Provide the (x, y) coordinate of the cell's center where the given text is located.  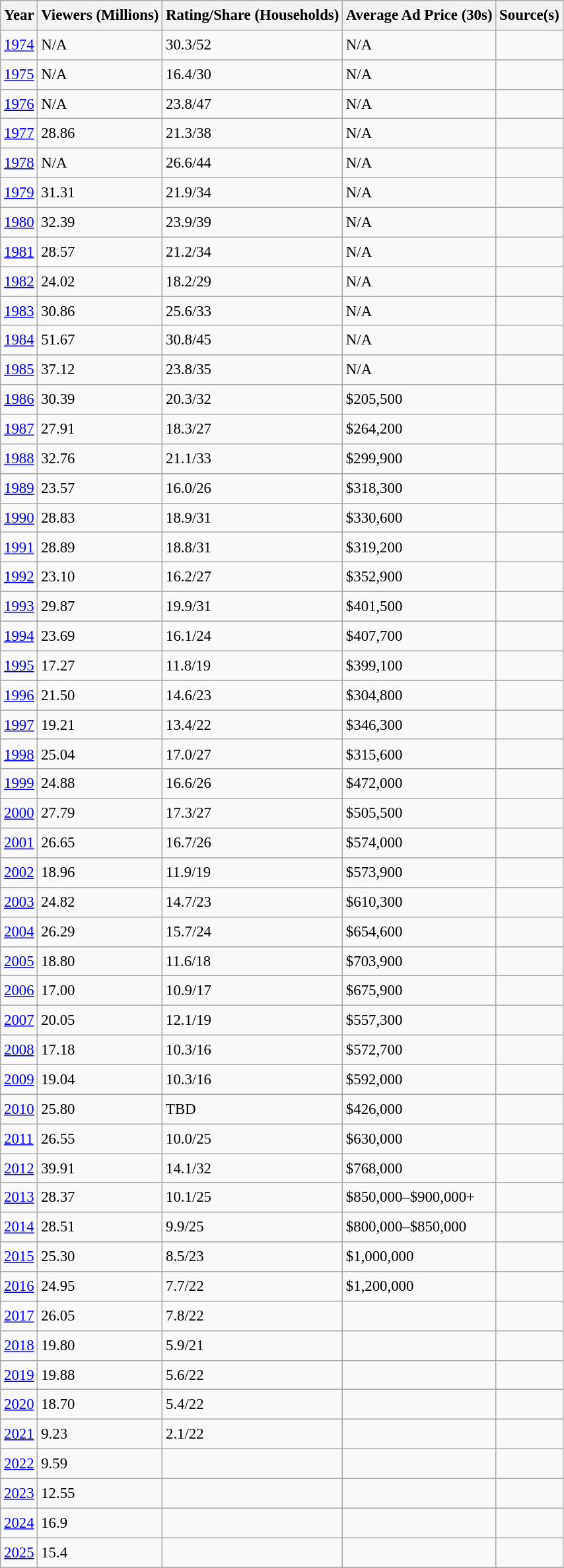
16.0/26 (252, 488)
$472,000 (419, 784)
17.0/27 (252, 755)
15.7/24 (252, 932)
2005 (19, 961)
$264,200 (419, 429)
19.21 (100, 725)
Average Ad Price (30s) (419, 16)
12.55 (100, 1493)
24.82 (100, 903)
23.10 (100, 577)
$573,900 (419, 872)
1976 (19, 104)
28.89 (100, 548)
14.6/23 (252, 696)
30.39 (100, 400)
1984 (19, 341)
27.79 (100, 813)
2024 (19, 1523)
14.1/32 (252, 1168)
1981 (19, 252)
$426,000 (419, 1109)
$407,700 (419, 636)
2003 (19, 903)
$557,300 (419, 1020)
9.23 (100, 1435)
$610,300 (419, 903)
25.04 (100, 755)
10.1/25 (252, 1197)
37.12 (100, 370)
16.4/30 (252, 75)
Source(s) (530, 16)
26.05 (100, 1316)
$1,000,000 (419, 1257)
$630,000 (419, 1139)
1988 (19, 459)
5.6/22 (252, 1375)
$675,900 (419, 991)
24.95 (100, 1287)
8.5/23 (252, 1257)
30.3/52 (252, 45)
TBD (252, 1109)
27.91 (100, 429)
9.59 (100, 1464)
17.18 (100, 1051)
2018 (19, 1345)
2016 (19, 1287)
1982 (19, 281)
$1,200,000 (419, 1287)
2.1/22 (252, 1435)
19.88 (100, 1375)
1999 (19, 784)
$850,000–$900,000+ (419, 1197)
25.6/33 (252, 311)
28.83 (100, 517)
1995 (19, 665)
25.30 (100, 1257)
1996 (19, 696)
1978 (19, 164)
26.65 (100, 843)
21.50 (100, 696)
2002 (19, 872)
30.8/45 (252, 341)
28.57 (100, 252)
24.88 (100, 784)
20.3/32 (252, 400)
$592,000 (419, 1080)
1979 (19, 193)
21.2/34 (252, 252)
2006 (19, 991)
5.9/21 (252, 1345)
23.8/35 (252, 370)
20.05 (100, 1020)
2012 (19, 1168)
1998 (19, 755)
5.4/22 (252, 1404)
2023 (19, 1493)
17.00 (100, 991)
31.31 (100, 193)
15.4 (100, 1552)
Viewers (Millions) (100, 16)
2010 (19, 1109)
2000 (19, 813)
2007 (19, 1020)
10.9/17 (252, 991)
$346,300 (419, 725)
1980 (19, 222)
$299,900 (419, 459)
26.29 (100, 932)
$505,500 (419, 813)
16.1/24 (252, 636)
7.8/22 (252, 1316)
32.76 (100, 459)
2009 (19, 1080)
1985 (19, 370)
26.55 (100, 1139)
2025 (19, 1552)
16.7/26 (252, 843)
28.51 (100, 1227)
2011 (19, 1139)
24.02 (100, 281)
1993 (19, 607)
19.80 (100, 1345)
1990 (19, 517)
1989 (19, 488)
$572,700 (419, 1051)
1977 (19, 133)
18.9/31 (252, 517)
1992 (19, 577)
2014 (19, 1227)
32.39 (100, 222)
7.7/22 (252, 1287)
19.04 (100, 1080)
$318,300 (419, 488)
$352,900 (419, 577)
2019 (19, 1375)
11.9/19 (252, 872)
17.27 (100, 665)
$703,900 (419, 961)
2004 (19, 932)
28.37 (100, 1197)
23.57 (100, 488)
18.2/29 (252, 281)
1994 (19, 636)
1975 (19, 75)
29.87 (100, 607)
1986 (19, 400)
$205,500 (419, 400)
18.3/27 (252, 429)
1997 (19, 725)
21.9/34 (252, 193)
1991 (19, 548)
1974 (19, 45)
23.8/47 (252, 104)
21.3/38 (252, 133)
17.3/27 (252, 813)
51.67 (100, 341)
10.0/25 (252, 1139)
28.86 (100, 133)
23.9/39 (252, 222)
13.4/22 (252, 725)
Year (19, 16)
$315,600 (419, 755)
1983 (19, 311)
16.6/26 (252, 784)
2013 (19, 1197)
12.1/19 (252, 1020)
16.2/27 (252, 577)
18.70 (100, 1404)
2021 (19, 1435)
16.9 (100, 1523)
21.1/33 (252, 459)
25.80 (100, 1109)
26.6/44 (252, 164)
$330,600 (419, 517)
2022 (19, 1464)
2015 (19, 1257)
$319,200 (419, 548)
2017 (19, 1316)
18.8/31 (252, 548)
18.80 (100, 961)
30.86 (100, 311)
18.96 (100, 872)
11.8/19 (252, 665)
$401,500 (419, 607)
1987 (19, 429)
$768,000 (419, 1168)
14.7/23 (252, 903)
$574,000 (419, 843)
39.91 (100, 1168)
2020 (19, 1404)
19.9/31 (252, 607)
$399,100 (419, 665)
11.6/18 (252, 961)
9.9/25 (252, 1227)
Rating/Share (Households) (252, 16)
23.69 (100, 636)
$304,800 (419, 696)
2008 (19, 1051)
2001 (19, 843)
$654,600 (419, 932)
$800,000–$850,000 (419, 1227)
